Output the [X, Y] coordinate of the center of the cell containing the given text.  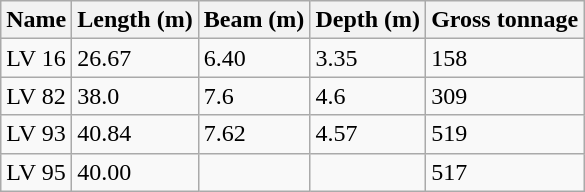
38.0 [135, 96]
LV 82 [36, 96]
Beam (m) [254, 20]
519 [505, 134]
4.6 [368, 96]
6.40 [254, 58]
26.67 [135, 58]
LV 95 [36, 172]
Depth (m) [368, 20]
7.6 [254, 96]
LV 93 [36, 134]
Length (m) [135, 20]
40.84 [135, 134]
Gross tonnage [505, 20]
7.62 [254, 134]
40.00 [135, 172]
309 [505, 96]
LV 16 [36, 58]
158 [505, 58]
4.57 [368, 134]
517 [505, 172]
Name [36, 20]
3.35 [368, 58]
